Pinpoint the cell where the given text exists, returning its (X, Y) midpoint coordinate. 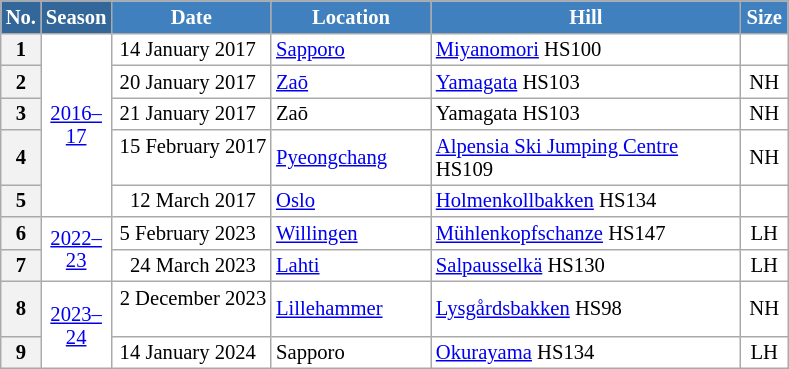
Hill (586, 16)
Pyeongchang (351, 158)
2022–23 (76, 248)
Willingen (351, 232)
No. (21, 16)
24 March 2023 (191, 265)
5 February 2023 (191, 232)
20 January 2017 (191, 81)
2023–24 (76, 324)
1 (21, 49)
8 (21, 308)
Lahti (351, 265)
Size (764, 16)
2 December 2023 (191, 308)
2 (21, 81)
Date (191, 16)
21 January 2017 (191, 113)
Lysgårdsbakken HS98 (586, 308)
4 (21, 158)
2016–17 (76, 125)
Miyanomori HS100 (586, 49)
Holmenkollbakken HS134 (586, 200)
9 (21, 352)
14 January 2024 (191, 352)
6 (21, 232)
Oslo (351, 200)
14 January 2017 (191, 49)
5 (21, 200)
Season (76, 16)
15 February 2017 (191, 158)
Lillehammer (351, 308)
7 (21, 265)
Okurayama HS134 (586, 352)
12 March 2017 (191, 200)
Mühlenkopfschanze HS147 (586, 232)
3 (21, 113)
Alpensia Ski Jumping Centre HS109 (586, 158)
Location (351, 16)
Salpausselkä HS130 (586, 265)
